Search for the cell housing the specified text and yield its (x, y) center coordinate. 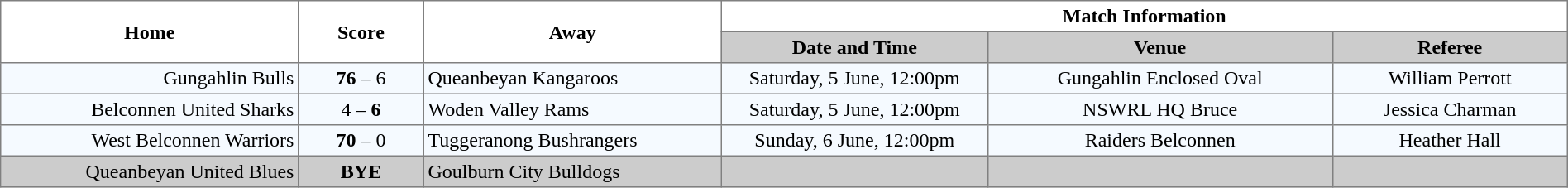
Tuggeranong Bushrangers (572, 141)
Belconnen United Sharks (150, 109)
Gungahlin Bulls (150, 79)
Queanbeyan Kangaroos (572, 79)
Gungahlin Enclosed Oval (1159, 79)
Date and Time (854, 47)
Referee (1450, 47)
Away (572, 31)
Queanbeyan United Blues (150, 171)
Venue (1159, 47)
William Perrott (1450, 79)
NSWRL HQ Bruce (1159, 109)
Heather Hall (1450, 141)
Jessica Charman (1450, 109)
Match Information (1145, 17)
4 – 6 (361, 109)
West Belconnen Warriors (150, 141)
76 – 6 (361, 79)
Goulburn City Bulldogs (572, 171)
Woden Valley Rams (572, 109)
Home (150, 31)
Sunday, 6 June, 12:00pm (854, 141)
Raiders Belconnen (1159, 141)
BYE (361, 171)
70 – 0 (361, 141)
Score (361, 31)
